Provide the [x, y] coordinate of the cell's center where the given text is located.  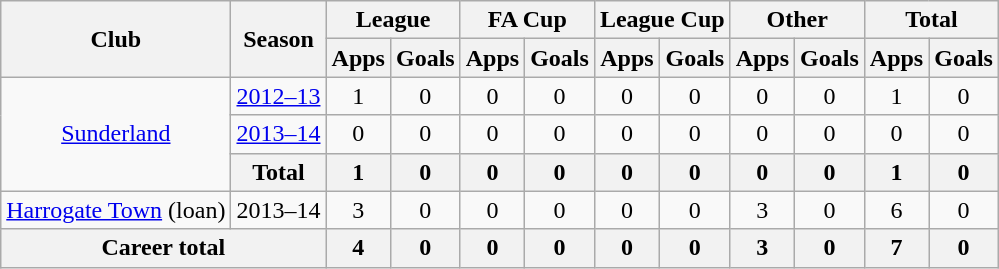
Harrogate Town (loan) [116, 210]
Club [116, 39]
Sunderland [116, 134]
6 [896, 210]
FA Cup [527, 20]
7 [896, 248]
Season [278, 39]
2012–13 [278, 96]
League [393, 20]
4 [358, 248]
Career total [164, 248]
Other [797, 20]
League Cup [662, 20]
